From the cell containing the given text, extract its center point as [x, y] coordinate. 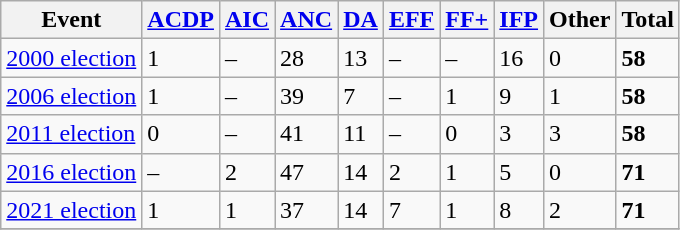
DA [361, 20]
Total [648, 20]
16 [519, 58]
Other [580, 20]
AIC [246, 20]
2021 election [72, 210]
28 [306, 58]
39 [306, 96]
EFF [411, 20]
2016 election [72, 172]
37 [306, 210]
2006 election [72, 96]
47 [306, 172]
Event [72, 20]
9 [519, 96]
8 [519, 210]
5 [519, 172]
2000 election [72, 58]
ACDP [181, 20]
13 [361, 58]
ANC [306, 20]
IFP [519, 20]
2011 election [72, 134]
11 [361, 134]
41 [306, 134]
FF+ [467, 20]
